From the cell containing the given text, extract its center point as [x, y] coordinate. 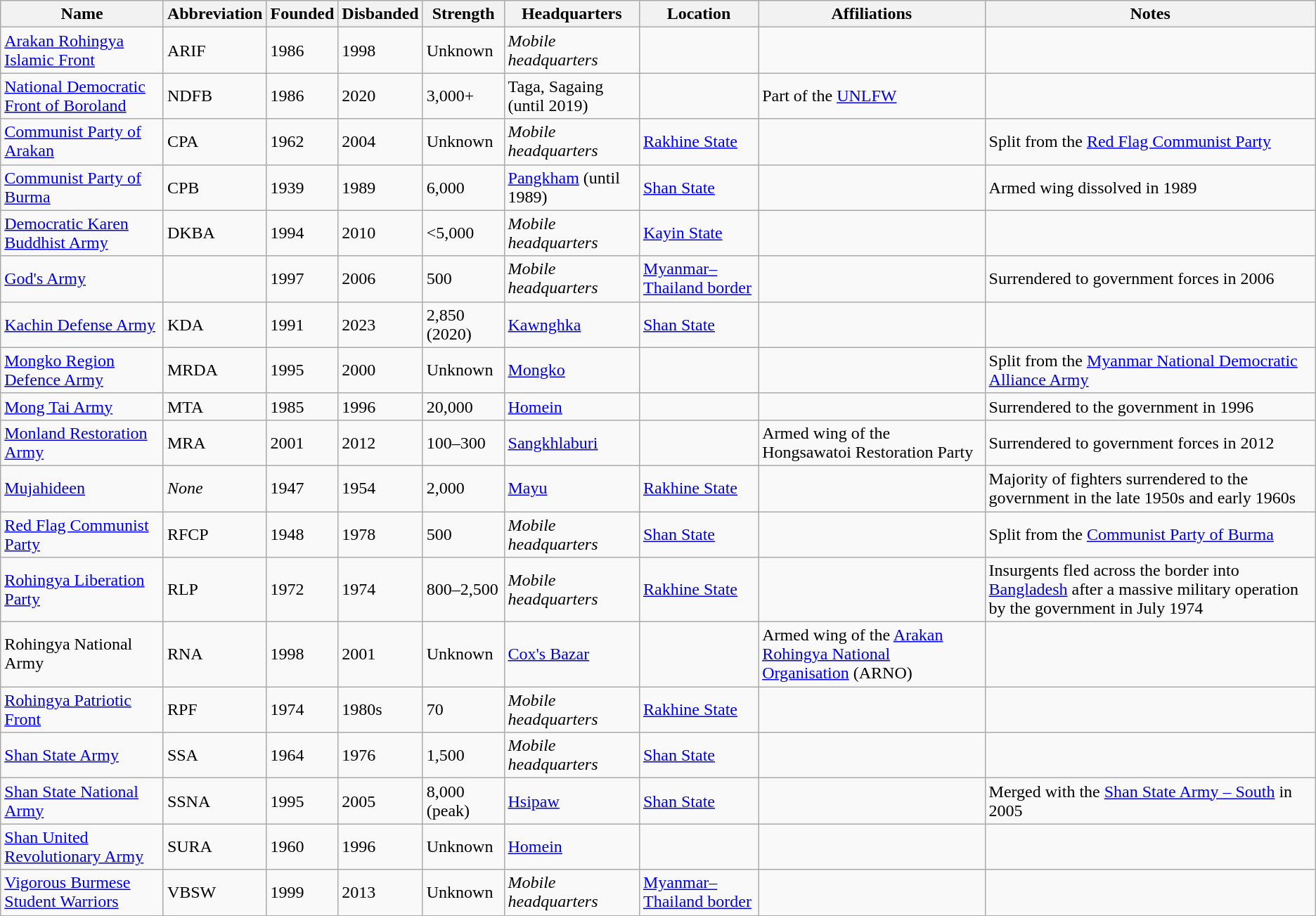
100–300 [463, 443]
3,000+ [463, 96]
CPA [215, 142]
MRDA [215, 370]
RLP [215, 590]
2012 [380, 443]
20,000 [463, 406]
2020 [380, 96]
70 [463, 710]
Sangkhlaburi [572, 443]
Disbanded [380, 14]
1997 [302, 278]
Shan State Army [82, 755]
Mayu [572, 488]
Kachin Defense Army [82, 325]
Mong Tai Army [82, 406]
Monland Restoration Army [82, 443]
Communist Party of Arakan [82, 142]
800–2,500 [463, 590]
Surrendered to government forces in 2012 [1150, 443]
1985 [302, 406]
Insurgents fled across the border into Bangladesh after a massive military operation by the government in July 1974 [1150, 590]
Armed wing dissolved in 1989 [1150, 187]
Strength [463, 14]
Surrendered to the government in 1996 [1150, 406]
2,850 (2020) [463, 325]
Mongko [572, 370]
Communist Party of Burma [82, 187]
Majority of fighters surrendered to the government in the late 1950s and early 1960s [1150, 488]
Name [82, 14]
NDFB [215, 96]
<5,000 [463, 233]
MTA [215, 406]
1999 [302, 893]
2006 [380, 278]
Armed wing of the Hongsawatoi Restoration Party [872, 443]
2023 [380, 325]
MRA [215, 443]
VBSW [215, 893]
1954 [380, 488]
Shan United Revolutionary Army [82, 846]
RPF [215, 710]
1960 [302, 846]
SSA [215, 755]
1964 [302, 755]
Split from the Myanmar National Democratic Alliance Army [1150, 370]
Mujahideen [82, 488]
Shan State National Army [82, 801]
Pangkham (until 1989) [572, 187]
KDA [215, 325]
Arakan Rohingya Islamic Front [82, 51]
Kawnghka [572, 325]
1948 [302, 534]
1976 [380, 755]
RFCP [215, 534]
Red Flag Communist Party [82, 534]
SSNA [215, 801]
SURA [215, 846]
Rohingya Liberation Party [82, 590]
Vigorous Burmese Student Warriors [82, 893]
RNA [215, 654]
DKBA [215, 233]
2005 [380, 801]
1980s [380, 710]
Notes [1150, 14]
1962 [302, 142]
1939 [302, 187]
Location [699, 14]
ARIF [215, 51]
Rohingya Patriotic Front [82, 710]
2004 [380, 142]
Founded [302, 14]
1994 [302, 233]
God's Army [82, 278]
Abbreviation [215, 14]
1978 [380, 534]
Armed wing of the Arakan Rohingya National Organisation (ARNO) [872, 654]
1947 [302, 488]
Cox's Bazar [572, 654]
Headquarters [572, 14]
Mongko Region Defence Army [82, 370]
Hsipaw [572, 801]
Split from the Communist Party of Burma [1150, 534]
1972 [302, 590]
2010 [380, 233]
1991 [302, 325]
6,000 [463, 187]
Split from the Red Flag Communist Party [1150, 142]
Surrendered to government forces in 2006 [1150, 278]
1,500 [463, 755]
2,000 [463, 488]
Merged with the Shan State Army – South in 2005 [1150, 801]
Affiliations [872, 14]
CPB [215, 187]
None [215, 488]
Taga, Sagaing (until 2019) [572, 96]
2000 [380, 370]
National Democratic Front of Boroland [82, 96]
Kayin State [699, 233]
Rohingya National Army [82, 654]
Democratic Karen Buddhist Army [82, 233]
8,000 (peak) [463, 801]
Part of the UNLFW [872, 96]
1989 [380, 187]
2013 [380, 893]
